For the text-containing cell, return its midpoint in [X, Y] coordinate format. 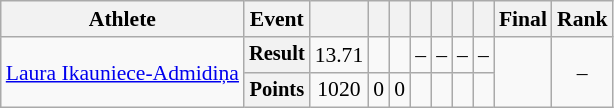
Athlete [122, 19]
Final [523, 19]
Rank [582, 19]
Event [277, 19]
Points [277, 90]
Result [277, 55]
13.71 [340, 55]
Laura Ikauniece-Admidiņa [122, 72]
1020 [340, 90]
